Identify which cell holds the provided text, then report its (x, y) central coordinate. 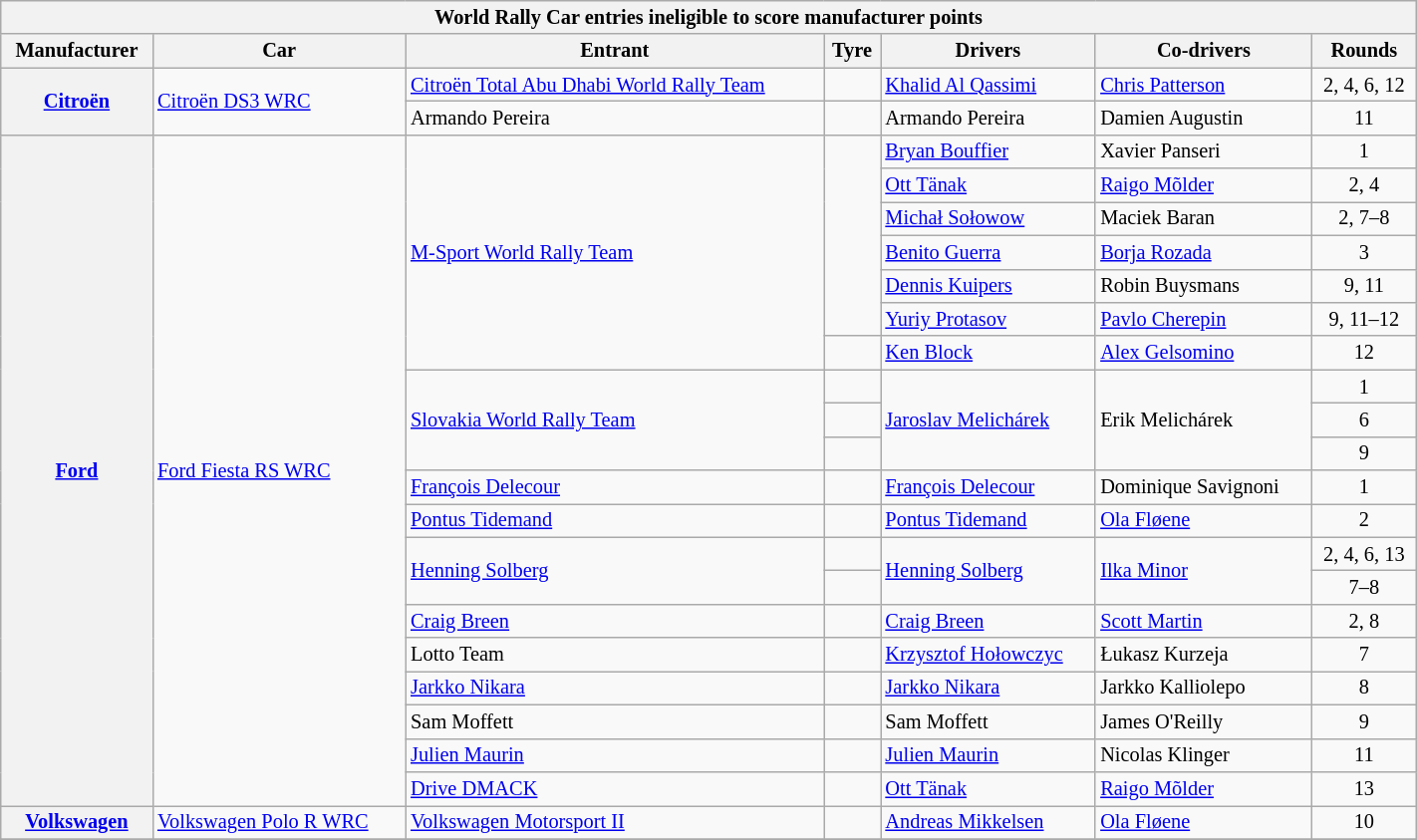
Ford Fiesta RS WRC (279, 470)
Damien Augustin (1204, 118)
7–8 (1363, 587)
Chris Patterson (1204, 85)
Volkswagen (77, 822)
Jarkko Kalliolepo (1204, 688)
Michał Sołowow (989, 218)
Car (279, 51)
10 (1363, 822)
World Rally Car entries ineligible to score manufacturer points (708, 17)
Yuriy Protasov (989, 319)
2 (1363, 520)
8 (1363, 688)
Drivers (989, 51)
Citroën (77, 102)
Drive DMACK (614, 788)
Jaroslav Melichárek (989, 420)
Volkswagen Motorsport II (614, 822)
2, 4 (1363, 185)
Khalid Al Qassimi (989, 85)
2, 7–8 (1363, 218)
Slovakia World Rally Team (614, 420)
2, 8 (1363, 621)
Benito Guerra (989, 252)
Nicolas Klinger (1204, 755)
Ken Block (989, 353)
2, 4, 6, 12 (1363, 85)
Maciek Baran (1204, 218)
2, 4, 6, 13 (1363, 554)
Erik Melichárek (1204, 420)
Pavlo Cherepin (1204, 319)
Citroën Total Abu Dhabi World Rally Team (614, 85)
12 (1363, 353)
Scott Martin (1204, 621)
Xavier Panseri (1204, 151)
M-Sport World Rally Team (614, 252)
Rounds (1363, 51)
9, 11 (1363, 286)
Robin Buysmans (1204, 286)
Borja Rozada (1204, 252)
Łukasz Kurzeja (1204, 655)
Krzysztof Hołowczyc (989, 655)
Dominique Savignoni (1204, 487)
6 (1363, 420)
James O'Reilly (1204, 721)
13 (1363, 788)
Volkswagen Polo R WRC (279, 822)
Alex Gelsomino (1204, 353)
3 (1363, 252)
7 (1363, 655)
Manufacturer (77, 51)
Bryan Bouffier (989, 151)
Andreas Mikkelsen (989, 822)
Tyre (851, 51)
Dennis Kuipers (989, 286)
Lotto Team (614, 655)
Ford (77, 470)
Ilka Minor (1204, 570)
Co-drivers (1204, 51)
Citroën DS3 WRC (279, 102)
9, 11–12 (1363, 319)
Entrant (614, 51)
